Pinpoint the cell where the given text exists, returning its [X, Y] midpoint coordinate. 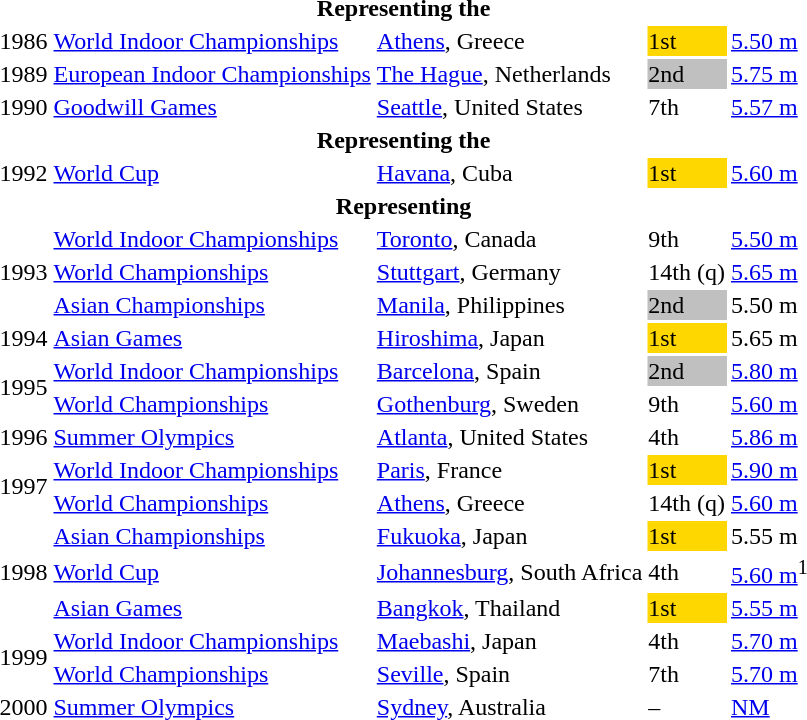
Atlanta, United States [510, 437]
Manila, Philippines [510, 305]
Summer Olympics [212, 437]
Fukuoka, Japan [510, 536]
Seville, Spain [510, 674]
Stuttgart, Germany [510, 272]
Toronto, Canada [510, 239]
Seattle, United States [510, 107]
Johannesburg, South Africa [510, 572]
Hiroshima, Japan [510, 338]
Barcelona, Spain [510, 371]
Paris, France [510, 470]
Havana, Cuba [510, 173]
European Indoor Championships [212, 74]
Gothenburg, Sweden [510, 404]
Bangkok, Thailand [510, 608]
Maebashi, Japan [510, 641]
The Hague, Netherlands [510, 74]
Goodwill Games [212, 107]
